Capture the cell that displays the provided text and extract its [X, Y] central coordinate. 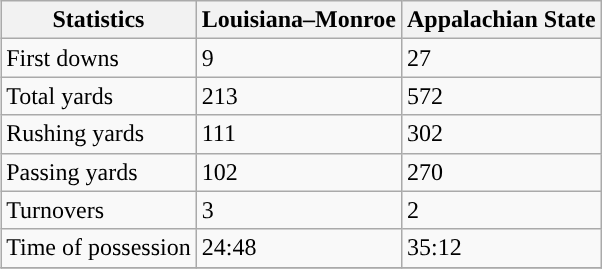
Time of possession [99, 248]
270 [501, 172]
213 [298, 96]
9 [298, 58]
572 [501, 96]
Total yards [99, 96]
27 [501, 58]
Appalachian State [501, 20]
Turnovers [99, 210]
24:48 [298, 248]
Passing yards [99, 172]
2 [501, 210]
3 [298, 210]
Statistics [99, 20]
111 [298, 134]
302 [501, 134]
Louisiana–Monroe [298, 20]
First downs [99, 58]
102 [298, 172]
35:12 [501, 248]
Rushing yards [99, 134]
